Search for the cell housing the specified text and yield its [x, y] center coordinate. 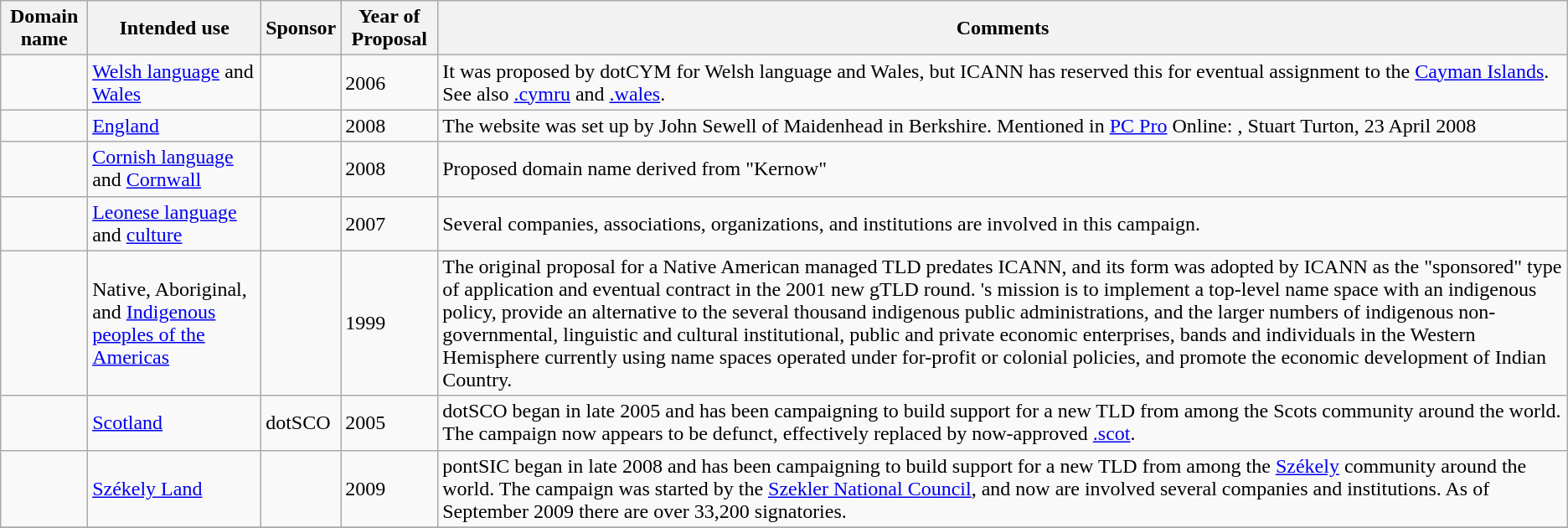
Székely Land [174, 489]
Proposed domain name derived from "Kernow" [1003, 169]
Domain name [44, 28]
1999 [389, 324]
Scotland [174, 422]
The website was set up by John Sewell of Maidenhead in Berkshire. Mentioned in PC Pro Online: , Stuart Turton, 23 April 2008 [1003, 126]
Native, Aboriginal, and Indigenous peoples of the Americas [174, 324]
Sponsor [302, 28]
dotSCO [302, 422]
2007 [389, 223]
Comments [1003, 28]
2006 [389, 82]
Several companies, associations, organizations, and institutions are involved in this campaign. [1003, 223]
Year of Proposal [389, 28]
2009 [389, 489]
Intended use [174, 28]
Welsh language and Wales [174, 82]
Leonese language and culture [174, 223]
2005 [389, 422]
England [174, 126]
Cornish language and Cornwall [174, 169]
